Output the (x, y) coordinate of the center of the cell containing the given text.  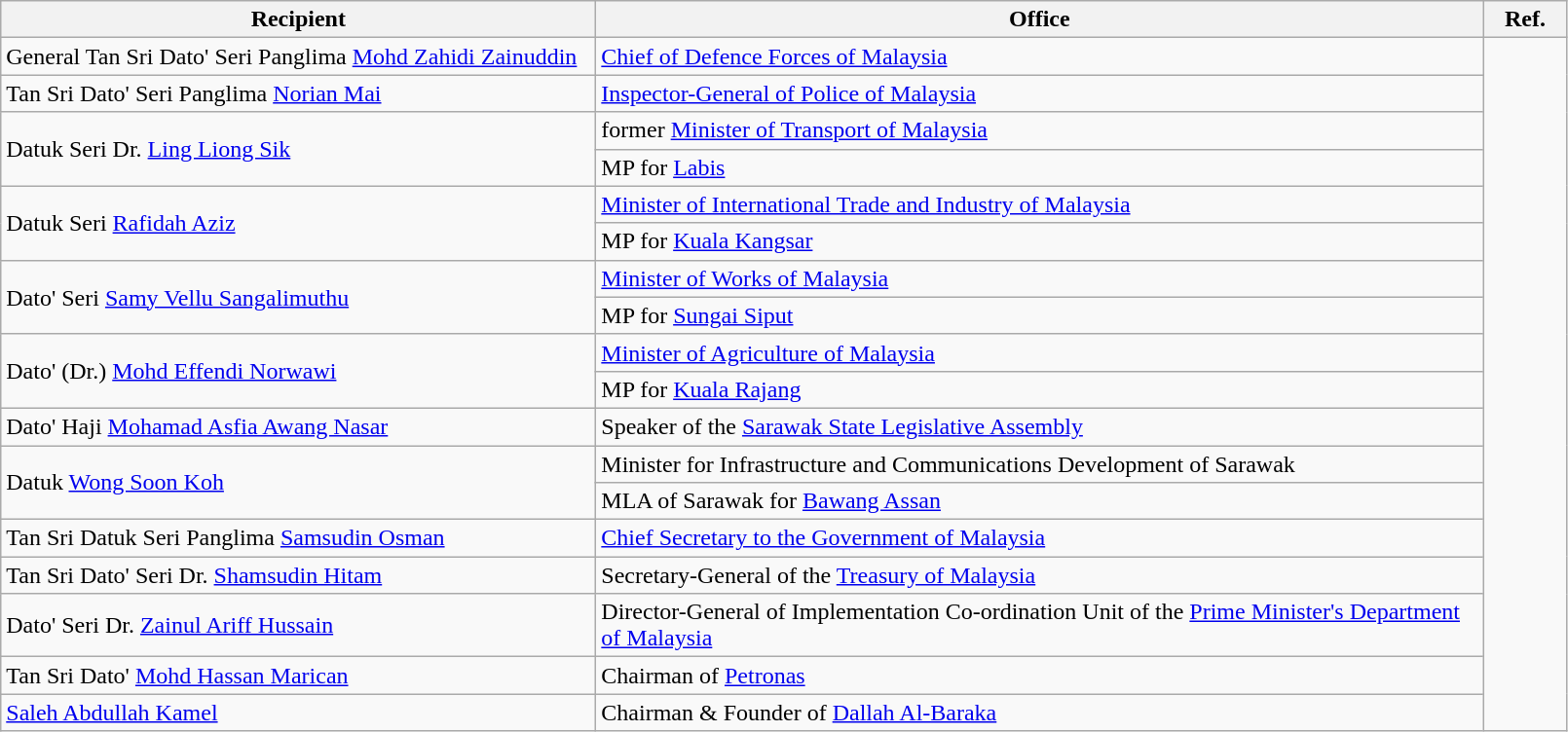
Office (1040, 19)
Chairman & Founder of Dallah Al-Baraka (1040, 713)
MLA of Sarawak for Bawang Assan (1040, 501)
MP for Kuala Kangsar (1040, 241)
MP for Kuala Rajang (1040, 389)
Tan Sri Dato' Seri Panglima Norian Mai (298, 93)
MP for Sungai Siput (1040, 315)
former Minister of Transport of Malaysia (1040, 130)
General Tan Sri Dato' Seri Panglima Mohd Zahidi Zainuddin (298, 56)
Dato' Seri Samy Vellu Sangalimuthu (298, 297)
Ref. (1525, 19)
Minister of Agriculture of Malaysia (1040, 352)
Chairman of Petronas (1040, 676)
Dato' (Dr.) Mohd Effendi Norwawi (298, 371)
Director-General of Implementation Co-ordination Unit of the Prime Minister's Department of Malaysia (1040, 625)
Dato' Haji Mohamad Asfia Awang Nasar (298, 426)
Recipient (298, 19)
Inspector-General of Police of Malaysia (1040, 93)
Datuk Wong Soon Koh (298, 483)
Dato' Seri Dr. Zainul Ariff Hussain (298, 625)
Saleh Abdullah Kamel (298, 713)
Chief Secretary to the Government of Malaysia (1040, 538)
MP for Labis (1040, 167)
Datuk Seri Dr. Ling Liong Sik (298, 149)
Chief of Defence Forces of Malaysia (1040, 56)
Tan Sri Dato' Seri Dr. Shamsudin Hitam (298, 575)
Minister for Infrastructure and Communications Development of Sarawak (1040, 464)
Tan Sri Dato' Mohd Hassan Marican (298, 676)
Minister of International Trade and Industry of Malaysia (1040, 204)
Minister of Works of Malaysia (1040, 278)
Secretary-General of the Treasury of Malaysia (1040, 575)
Tan Sri Datuk Seri Panglima Samsudin Osman (298, 538)
Datuk Seri Rafidah Aziz (298, 223)
Speaker of the Sarawak State Legislative Assembly (1040, 426)
